Provide the [X, Y] coordinate of the cell's center where the given text is located.  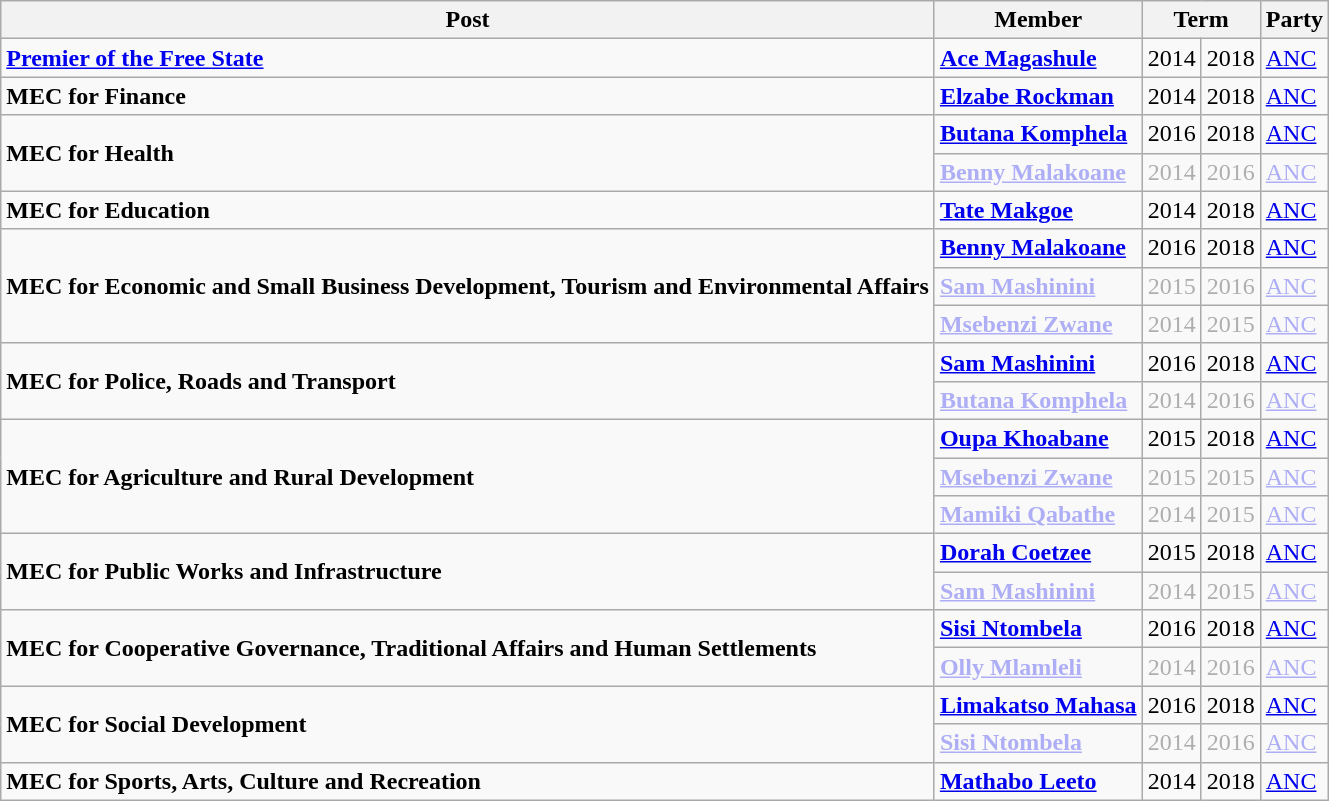
Tate Makgoe [1038, 210]
MEC for Education [468, 210]
MEC for Health [468, 153]
MEC for Cooperative Governance, Traditional Affairs and Human Settlements [468, 648]
Oupa Khoabane [1038, 438]
Elzabe Rockman [1038, 96]
MEC for Economic and Small Business Development, Tourism and Environmental Affairs [468, 286]
Mathabo Leeto [1038, 781]
Post [468, 20]
Party [1294, 20]
MEC for Police, Roads and Transport [468, 381]
MEC for Public Works and Infrastructure [468, 572]
Limakatso Mahasa [1038, 705]
MEC for Agriculture and Rural Development [468, 476]
Dorah Coetzee [1038, 553]
MEC for Finance [468, 96]
Member [1038, 20]
Olly Mlamleli [1038, 667]
Term [1201, 20]
Mamiki Qabathe [1038, 515]
MEC for Social Development [468, 724]
MEC for Sports, Arts, Culture and Recreation [468, 781]
Premier of the Free State [468, 58]
Ace Magashule [1038, 58]
